Pinpoint the cell where the given text exists, returning its (X, Y) midpoint coordinate. 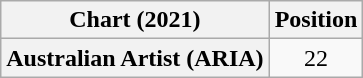
Position (316, 20)
Australian Artist (ARIA) (135, 58)
22 (316, 58)
Chart (2021) (135, 20)
